Extract the [x, y] coordinate from the center of the cell holding the provided text.  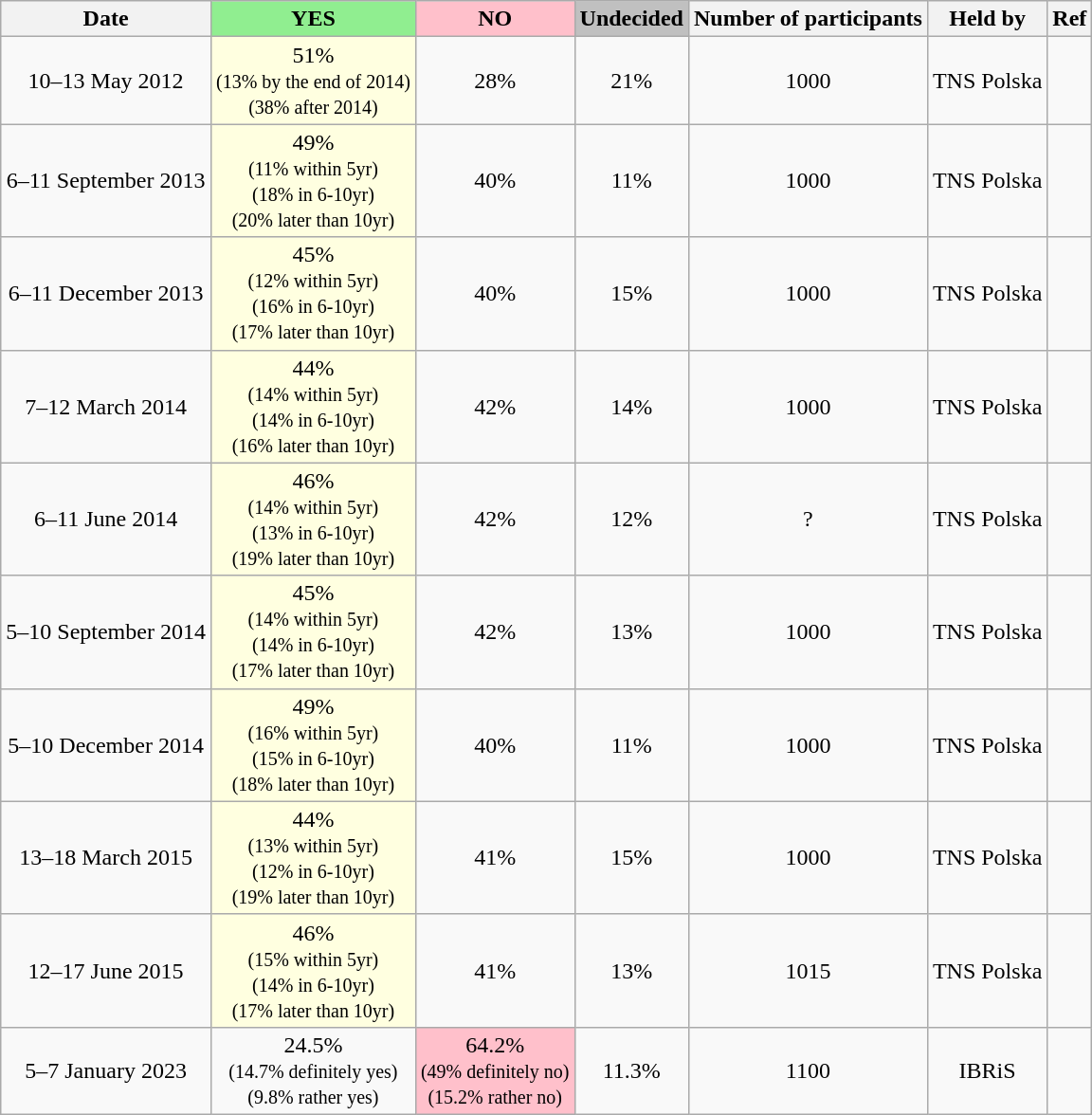
14% [631, 406]
5–7 January 2023 [106, 1070]
13–18 March 2015 [106, 857]
6–11 June 2014 [106, 520]
45%(12% within 5yr) (16% in 6-10yr) (17% later than 10yr) [313, 294]
? [808, 520]
6–11 December 2013 [106, 294]
Ref [1069, 19]
5–10 December 2014 [106, 745]
46%(14% within 5yr) (13% in 6-10yr) (19% later than 10yr) [313, 520]
Held by [987, 19]
12% [631, 520]
49%(16% within 5yr) (15% in 6-10yr) (18% later than 10yr) [313, 745]
46%(15% within 5yr) (14% in 6-10yr) (17% later than 10yr) [313, 971]
21% [631, 81]
51%(13% by the end of 2014) (38% after 2014) [313, 81]
6–11 September 2013 [106, 180]
5–10 September 2014 [106, 631]
11.3% [631, 1070]
12–17 June 2015 [106, 971]
64.2%(49% definitely no) (15.2% rather no) [495, 1070]
Date [106, 19]
YES [313, 19]
44%(14% within 5yr) (14% in 6-10yr) (16% later than 10yr) [313, 406]
NO [495, 19]
49%(11% within 5yr) (18% in 6-10yr) (20% later than 10yr) [313, 180]
44%(13% within 5yr) (12% in 6-10yr) (19% later than 10yr) [313, 857]
1015 [808, 971]
10–13 May 2012 [106, 81]
24.5%(14.7% definitely yes) (9.8% rather yes) [313, 1070]
IBRiS [987, 1070]
7–12 March 2014 [106, 406]
Undecided [631, 19]
45%(14% within 5yr) (14% in 6-10yr) (17% later than 10yr) [313, 631]
28% [495, 81]
Number of participants [808, 19]
1100 [808, 1070]
